Return the (X, Y) coordinate for the center point of the cell that contains the specified text.  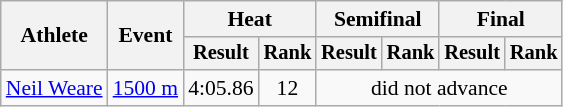
Athlete (54, 36)
12 (288, 88)
Event (146, 36)
4:05.86 (220, 88)
did not advance (439, 88)
Heat (250, 19)
1500 m (146, 88)
Final (500, 19)
Neil Weare (54, 88)
Semifinal (378, 19)
